Find where the given text appears and provide that cell's center as (X, Y) coordinate. 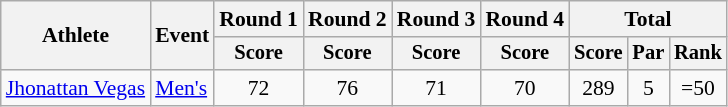
Round 1 (258, 19)
Rank (698, 54)
Total (648, 19)
5 (649, 88)
Round 3 (436, 19)
=50 (698, 88)
Par (649, 54)
76 (348, 88)
Round 4 (524, 19)
289 (598, 88)
Men's (182, 88)
71 (436, 88)
70 (524, 88)
72 (258, 88)
Event (182, 36)
Jhonattan Vegas (76, 88)
Round 2 (348, 19)
Athlete (76, 36)
